Locate the cell with the specified text and output its (x, y) center coordinate. 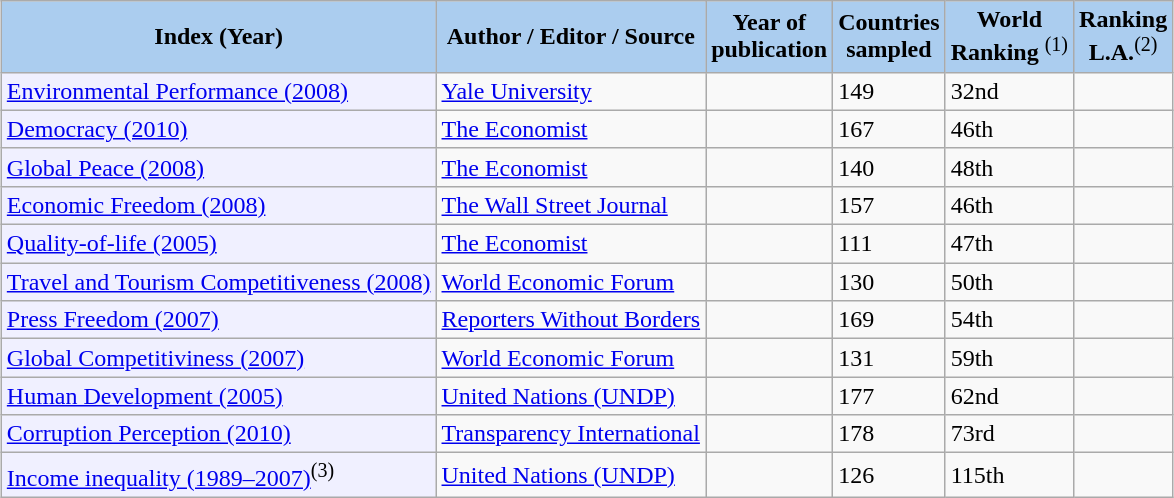
140 (889, 167)
Global Peace (2008) (218, 167)
Democracy (2010) (218, 129)
Global Competitiviness (2007) (218, 358)
32nd (1009, 91)
177 (889, 396)
The Wall Street Journal (571, 205)
Environmental Performance (2008) (218, 91)
Human Development (2005) (218, 396)
Author / Editor / Source (571, 37)
World Ranking (1) (1009, 37)
Quality-of-life (2005) (218, 244)
178 (889, 434)
Reporters Without Borders (571, 320)
73rd (1009, 434)
Countriessampled (889, 37)
59th (1009, 358)
167 (889, 129)
54th (1009, 320)
131 (889, 358)
Transparency International (571, 434)
126 (889, 476)
62nd (1009, 396)
169 (889, 320)
Travel and Tourism Competitiveness (2008) (218, 282)
149 (889, 91)
111 (889, 244)
Corruption Perception (2010) (218, 434)
Yale University (571, 91)
115th (1009, 476)
Year ofpublication (770, 37)
50th (1009, 282)
Press Freedom (2007) (218, 320)
Economic Freedom (2008) (218, 205)
RankingL.A.(2) (1124, 37)
Income inequality (1989–2007)(3) (218, 476)
130 (889, 282)
Index (Year) (218, 37)
157 (889, 205)
48th (1009, 167)
47th (1009, 244)
